Output the (x, y) coordinate of the center of the cell containing the given text.  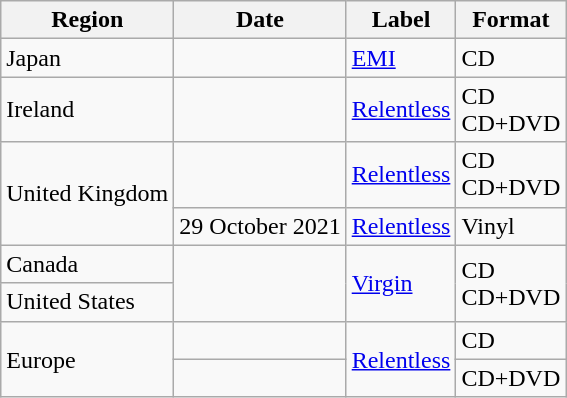
United States (88, 302)
Ireland (88, 110)
EMI (401, 58)
Canada (88, 264)
Virgin (401, 283)
Vinyl (511, 226)
29 October 2021 (260, 226)
Europe (88, 359)
Date (260, 20)
United Kingdom (88, 194)
CD+DVD (511, 378)
Format (511, 20)
Region (88, 20)
Label (401, 20)
Japan (88, 58)
